From the cell containing the given text, extract its center point as [X, Y] coordinate. 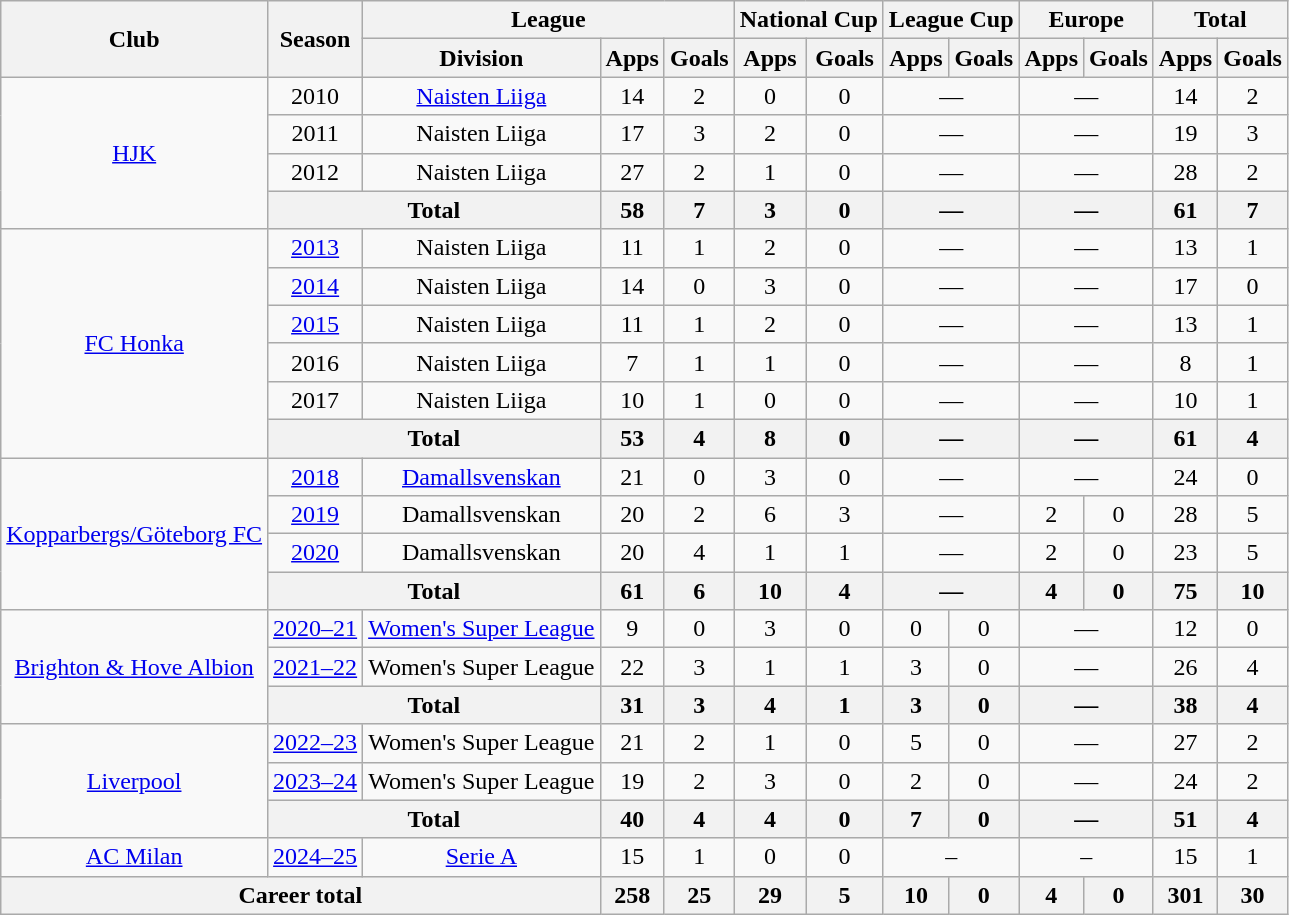
Kopparbergs/Göteborg FC [134, 534]
58 [632, 210]
Brighton & Hove Albion [134, 667]
FC Honka [134, 343]
Club [134, 39]
23 [1185, 553]
2012 [316, 172]
12 [1185, 629]
25 [699, 895]
9 [632, 629]
30 [1253, 895]
2013 [316, 248]
Serie A [482, 857]
301 [1185, 895]
2017 [316, 400]
2022–23 [316, 743]
75 [1185, 591]
2020 [316, 553]
2018 [316, 477]
2016 [316, 362]
National Cup [808, 20]
AC Milan [134, 857]
2014 [316, 286]
40 [632, 819]
League Cup [951, 20]
League [549, 20]
2011 [316, 134]
26 [1185, 667]
2019 [316, 515]
51 [1185, 819]
Europe [1086, 20]
Division [482, 58]
Liverpool [134, 781]
31 [632, 705]
Career total [300, 895]
2010 [316, 96]
2024–25 [316, 857]
HJK [134, 153]
2023–24 [316, 781]
2020–21 [316, 629]
29 [770, 895]
2015 [316, 324]
2021–22 [316, 667]
Season [316, 39]
22 [632, 667]
38 [1185, 705]
53 [632, 438]
258 [632, 895]
